Locate the cell with the specified text and output its [x, y] center coordinate. 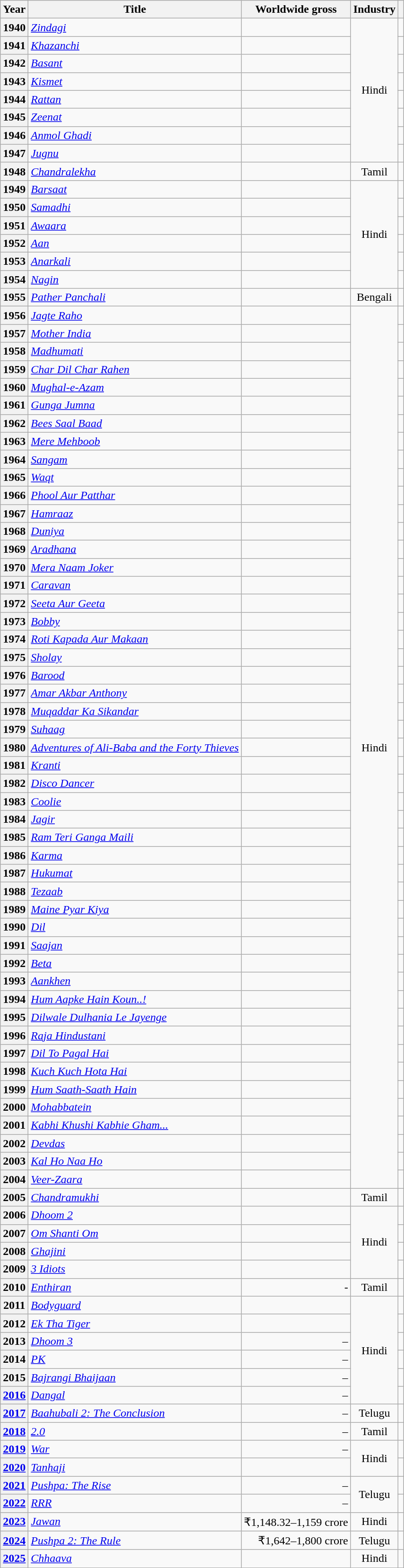
1988 [14, 891]
1994 [14, 999]
Muqaddar Ka Sikandar [135, 711]
1957 [14, 333]
1942 [14, 63]
Barsaat [135, 189]
1959 [14, 369]
Bengali [374, 297]
Title [135, 9]
1975 [14, 657]
Ek Tha Tiger [135, 1323]
2001 [14, 1125]
Zeenat [135, 117]
1974 [14, 639]
1960 [14, 387]
1965 [14, 477]
Rattan [135, 99]
2.0 [135, 1431]
1947 [14, 153]
Hum Saath-Saath Hain [135, 1089]
1966 [14, 495]
Kismet [135, 81]
Zindagi [135, 27]
2016 [14, 1395]
Om Shanti Om [135, 1233]
1946 [14, 135]
1972 [14, 603]
2017 [14, 1413]
1945 [14, 117]
Jugnu [135, 153]
1981 [14, 765]
Hamraaz [135, 513]
Suhaag [135, 729]
Khazanchi [135, 45]
Barood [135, 675]
Sholay [135, 657]
Phool Aur Patthar [135, 495]
Bobby [135, 621]
2008 [14, 1251]
2009 [14, 1269]
Baahubali 2: The Conclusion [135, 1413]
Char Dil Char Rahen [135, 369]
Anmol Ghadi [135, 135]
2019 [14, 1449]
1984 [14, 819]
Mother India [135, 333]
Mere Mehboob [135, 441]
Samadhi [135, 207]
Gunga Jumna [135, 405]
2012 [14, 1323]
Bajrangi Bhaijaan [135, 1377]
1990 [14, 927]
1997 [14, 1053]
1940 [14, 27]
1982 [14, 783]
Sangam [135, 459]
1995 [14, 1017]
1952 [14, 244]
1956 [14, 315]
1999 [14, 1089]
Mera Naam Joker [135, 567]
1944 [14, 99]
1986 [14, 855]
1967 [14, 513]
Maine Pyar Kiya [135, 909]
1976 [14, 675]
2022 [14, 1503]
Roti Kapada Aur Makaan [135, 639]
2000 [14, 1107]
2004 [14, 1179]
1953 [14, 261]
₹1,148.32–1,159 crore [296, 1522]
1993 [14, 981]
Enthiran [135, 1287]
2020 [14, 1467]
₹1,642–1,800 crore [296, 1541]
Dhoom 3 [135, 1341]
Kal Ho Naa Ho [135, 1161]
2023 [14, 1522]
Awaara [135, 226]
Hum Aapke Hain Koun..! [135, 999]
Caravan [135, 585]
Bees Saal Baad [135, 423]
Pushpa: The Rise [135, 1485]
1968 [14, 531]
1941 [14, 45]
Kranti [135, 765]
1949 [14, 189]
1987 [14, 873]
1983 [14, 801]
Dangal [135, 1395]
Seeta Aur Geeta [135, 603]
1943 [14, 81]
1977 [14, 693]
3 Idiots [135, 1269]
Beta [135, 963]
1964 [14, 459]
2024 [14, 1541]
1991 [14, 945]
Duniya [135, 531]
2007 [14, 1233]
Aankhen [135, 981]
Adventures of Ali-Baba and the Forty Thieves [135, 747]
Aan [135, 244]
1989 [14, 909]
RRR [135, 1503]
1979 [14, 729]
Kabhi Khushi Kabhie Gham... [135, 1125]
Mohabbatein [135, 1107]
2021 [14, 1485]
Pushpa 2: The Rule [135, 1541]
Hukumat [135, 873]
Nagin [135, 279]
1969 [14, 549]
1951 [14, 226]
PK [135, 1359]
Aradhana [135, 549]
Waqt [135, 477]
Kuch Kuch Hota Hai [135, 1071]
Dhoom 2 [135, 1215]
Ghajini [135, 1251]
2011 [14, 1305]
1985 [14, 837]
2025 [14, 1559]
Amar Akbar Anthony [135, 693]
Karma [135, 855]
1962 [14, 423]
1996 [14, 1035]
Devdas [135, 1143]
1971 [14, 585]
Tanhaji [135, 1467]
Ram Teri Ganga Maili [135, 837]
Dil To Pagal Hai [135, 1053]
2002 [14, 1143]
- [296, 1287]
1955 [14, 297]
1970 [14, 567]
2018 [14, 1431]
2015 [14, 1377]
Industry [374, 9]
Chandralekha [135, 171]
1958 [14, 351]
Disco Dancer [135, 783]
1978 [14, 711]
1998 [14, 1071]
2010 [14, 1287]
Dilwale Dulhania Le Jayenge [135, 1017]
2013 [14, 1341]
Worldwide gross [296, 9]
2014 [14, 1359]
Jagte Raho [135, 315]
Year [14, 9]
1973 [14, 621]
Chhaava [135, 1559]
Anarkali [135, 261]
Saajan [135, 945]
Basant [135, 63]
Mughal-e-Azam [135, 387]
Dil [135, 927]
1961 [14, 405]
Jawan [135, 1522]
Chandramukhi [135, 1197]
War [135, 1449]
Jagir [135, 819]
1963 [14, 441]
Madhumati [135, 351]
1954 [14, 279]
Raja Hindustani [135, 1035]
1948 [14, 171]
Bodyguard [135, 1305]
2003 [14, 1161]
Veer-Zaara [135, 1179]
Tezaab [135, 891]
1992 [14, 963]
Coolie [135, 801]
2006 [14, 1215]
1950 [14, 207]
Pather Panchali [135, 297]
1980 [14, 747]
2005 [14, 1197]
